For the text-containing cell, return its midpoint in [x, y] coordinate format. 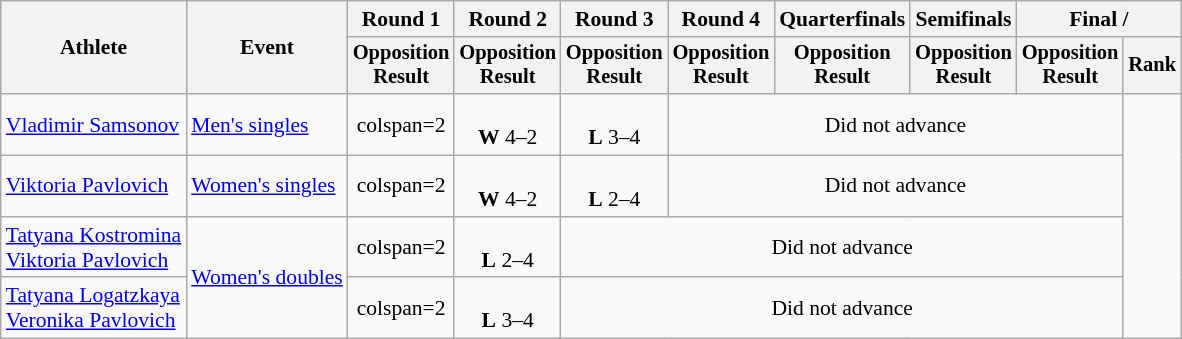
Viktoria Pavlovich [94, 186]
Semifinals [964, 19]
Tatyana LogatzkayaVeronika Pavlovich [94, 308]
Round 1 [402, 19]
Women's doubles [267, 278]
Round 3 [614, 19]
Rank [1152, 66]
Final / [1099, 19]
Women's singles [267, 186]
Athlete [94, 48]
Event [267, 48]
Round 2 [508, 19]
Vladimir Samsonov [94, 124]
Quarterfinals [842, 19]
Tatyana KostrominaViktoria Pavlovich [94, 248]
Round 4 [722, 19]
Men's singles [267, 124]
